Return [X, Y] of the center of cell containing provided text 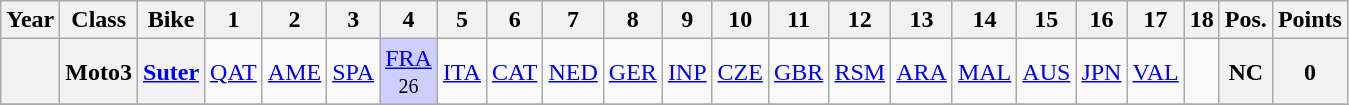
AUS [1046, 72]
ARA [922, 72]
8 [632, 20]
RSM [860, 72]
Class [99, 20]
3 [354, 20]
NED [573, 72]
Moto3 [99, 72]
SPA [354, 72]
2 [294, 20]
GER [632, 72]
14 [984, 20]
10 [740, 20]
Year [30, 20]
7 [573, 20]
ITA [462, 72]
4 [409, 20]
INP [687, 72]
11 [798, 20]
Pos. [1246, 20]
1 [234, 20]
CZE [740, 72]
MAL [984, 72]
0 [1310, 72]
CAT [514, 72]
13 [922, 20]
AME [294, 72]
QAT [234, 72]
Suter [172, 72]
16 [1102, 20]
18 [1202, 20]
17 [1156, 20]
Bike [172, 20]
VAL [1156, 72]
FRA26 [409, 72]
Points [1310, 20]
5 [462, 20]
JPN [1102, 72]
NC [1246, 72]
12 [860, 20]
9 [687, 20]
GBR [798, 72]
15 [1046, 20]
6 [514, 20]
